For the text-containing cell, return its midpoint in [X, Y] coordinate format. 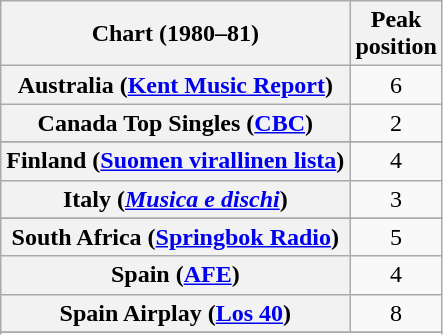
Chart (1980–81) [176, 34]
8 [396, 313]
2 [396, 123]
Peakposition [396, 34]
3 [396, 199]
5 [396, 237]
Spain Airplay (Los 40) [176, 313]
Australia (Kent Music Report) [176, 85]
6 [396, 85]
Canada Top Singles (CBC) [176, 123]
Italy (Musica e dischi) [176, 199]
Spain (AFE) [176, 275]
Finland (Suomen virallinen lista) [176, 161]
South Africa (Springbok Radio) [176, 237]
